Scan for the cell matching the given text and deliver its (X, Y) coordinate at center. 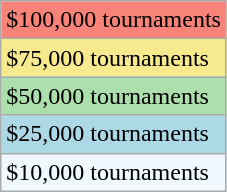
$50,000 tournaments (114, 96)
$10,000 tournaments (114, 172)
$100,000 tournaments (114, 20)
$75,000 tournaments (114, 58)
$25,000 tournaments (114, 134)
